Search for the cell housing the specified text and yield its [x, y] center coordinate. 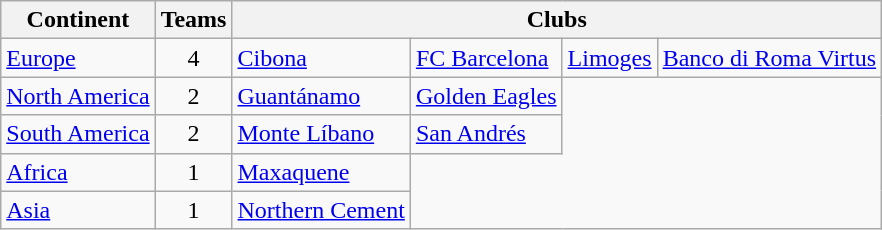
Clubs [557, 20]
Europe [78, 58]
Banco di Roma Virtus [770, 58]
Teams [194, 20]
FC Barcelona [486, 58]
Northern Cement [321, 210]
Monte Líbano [321, 134]
Africa [78, 172]
Guantánamo [321, 96]
Maxaquene [321, 172]
Continent [78, 20]
North America [78, 96]
South America [78, 134]
4 [194, 58]
Limoges [610, 58]
San Andrés [486, 134]
Cibona [321, 58]
Golden Eagles [486, 96]
Asia [78, 210]
